Locate the cell with the specified text and output its [X, Y] center coordinate. 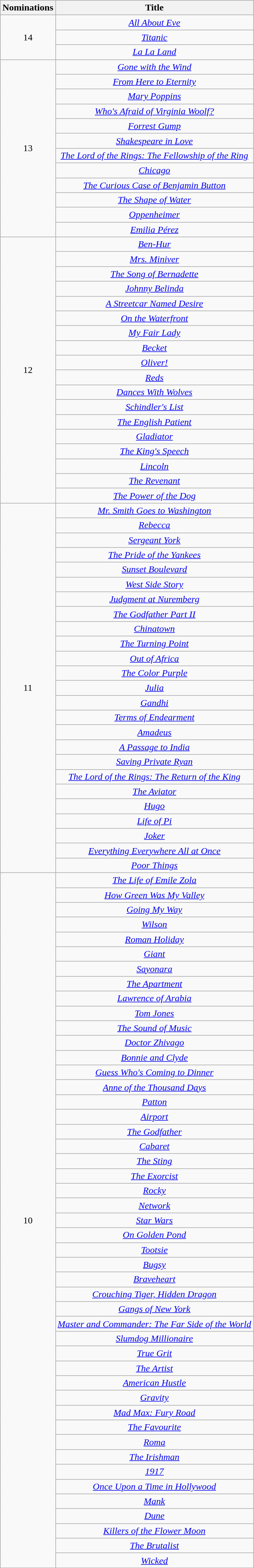
Nominations [28, 8]
Dances With Wolves [154, 392]
Airport [154, 1117]
The Shape of Water [154, 200]
The Godfather Part II [154, 614]
The Apartment [154, 984]
Poor Things [154, 865]
The Irishman [154, 1457]
Lawrence of Arabia [154, 998]
Shakespeare in Love [154, 141]
Hugo [154, 806]
Chicago [154, 170]
The Brutalist [154, 1545]
The Lord of the Rings: The Fellowship of the Ring [154, 155]
The Exorcist [154, 1176]
Mary Poppins [154, 96]
Mrs. Miniver [154, 259]
Rocky [154, 1191]
La La Land [154, 52]
Sergeant York [154, 540]
12 [28, 370]
Saving Private Ryan [154, 762]
Roman Holiday [154, 939]
Anne of the Thousand Days [154, 1087]
The Favourite [154, 1427]
West Side Story [154, 584]
True Grit [154, 1353]
Bonnie and Clyde [154, 1058]
On Golden Pond [154, 1235]
Becket [154, 348]
Bugsy [154, 1265]
Title [154, 8]
Emilia Pérez [154, 230]
Star Wars [154, 1220]
The Aviator [154, 791]
The Curious Case of Benjamin Button [154, 185]
On the Waterfront [154, 318]
Tom Jones [154, 1013]
Sunset Boulevard [154, 570]
The King's Speech [154, 451]
Ben-Hur [154, 244]
Amadeus [154, 732]
Out of Africa [154, 659]
The Color Purple [154, 673]
Wilson [154, 925]
1917 [154, 1472]
Lincoln [154, 466]
Patton [154, 1102]
Forrest Gump [154, 126]
Gangs of New York [154, 1309]
Schindler's List [154, 407]
The Sting [154, 1161]
Joker [154, 836]
Killers of the Flower Moon [154, 1531]
Titanic [154, 37]
Life of Pi [154, 821]
Gandhi [154, 703]
The Artist [154, 1368]
How Green Was My Valley [154, 895]
The Pride of the Yankees [154, 555]
The Life of Emile Zola [154, 880]
Julia [154, 688]
Chinatown [154, 629]
Sayonara [154, 969]
Gladiator [154, 437]
Rebecca [154, 525]
Mad Max: Fury Road [154, 1413]
Who's Afraid of Virginia Woolf? [154, 111]
Reds [154, 377]
The Sound of Music [154, 1028]
Tootsie [154, 1250]
10 [28, 1220]
Oliver! [154, 362]
Once Upon a Time in Hollywood [154, 1486]
Crouching Tiger, Hidden Dragon [154, 1294]
The English Patient [154, 422]
From Here to Eternity [154, 82]
All About Eve [154, 23]
Mank [154, 1501]
Johnny Belinda [154, 289]
Roma [154, 1442]
Guess Who's Coming to Dinner [154, 1072]
American Hustle [154, 1383]
Doctor Zhivago [154, 1043]
Network [154, 1206]
A Passage to India [154, 747]
Slumdog Millionaire [154, 1338]
14 [28, 37]
11 [28, 688]
Wicked [154, 1560]
Judgment at Nuremberg [154, 599]
13 [28, 148]
The Lord of the Rings: The Return of the King [154, 777]
Master and Commander: The Far Side of the World [154, 1324]
The Revenant [154, 481]
Gone with the Wind [154, 67]
The Power of the Dog [154, 496]
Dune [154, 1516]
Cabaret [154, 1146]
Giant [154, 954]
My Fair Lady [154, 333]
Gravity [154, 1398]
Braveheart [154, 1279]
Going My Way [154, 910]
Mr. Smith Goes to Washington [154, 510]
Everything Everywhere All at Once [154, 850]
The Song of Bernadette [154, 274]
A Streetcar Named Desire [154, 303]
Terms of Endearment [154, 718]
The Turning Point [154, 643]
The Godfather [154, 1132]
Oppenheimer [154, 215]
